Extract the (X, Y) coordinate from the center of the cell holding the provided text.  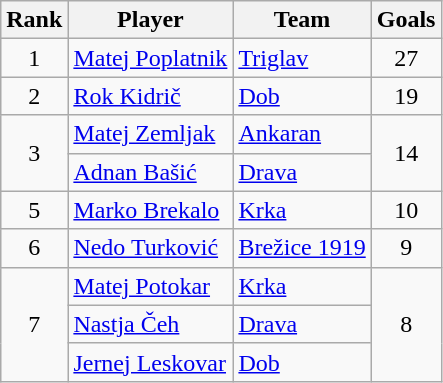
5 (34, 210)
Matej Poplatnik (150, 58)
3 (34, 153)
7 (34, 324)
10 (406, 210)
Rok Kidrič (150, 96)
Nedo Turković (150, 248)
Ankaran (302, 134)
27 (406, 58)
Adnan Bašić (150, 172)
Rank (34, 20)
9 (406, 248)
2 (34, 96)
Nastja Čeh (150, 324)
Goals (406, 20)
8 (406, 324)
Matej Potokar (150, 286)
Team (302, 20)
Jernej Leskovar (150, 362)
19 (406, 96)
Brežice 1919 (302, 248)
14 (406, 153)
1 (34, 58)
Marko Brekalo (150, 210)
Matej Zemljak (150, 134)
Triglav (302, 58)
6 (34, 248)
Player (150, 20)
